Capture the cell that displays the provided text and extract its [X, Y] central coordinate. 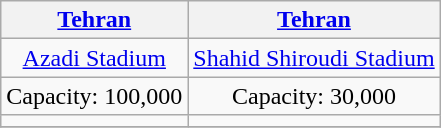
Azadi Stadium [94, 58]
Capacity: 100,000 [94, 96]
Shahid Shiroudi Stadium [314, 58]
Capacity: 30,000 [314, 96]
